Extract the (x, y) coordinate from the center of the cell holding the provided text.  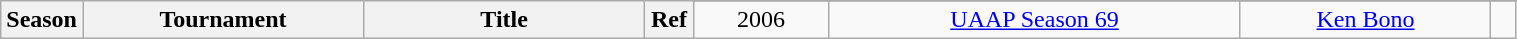
Tournament (222, 20)
2006 (760, 20)
Ken Bono (1365, 20)
Ref (670, 20)
Season (42, 20)
Title (504, 20)
UAAP Season 69 (1035, 20)
